Capture the cell that displays the provided text and extract its (x, y) central coordinate. 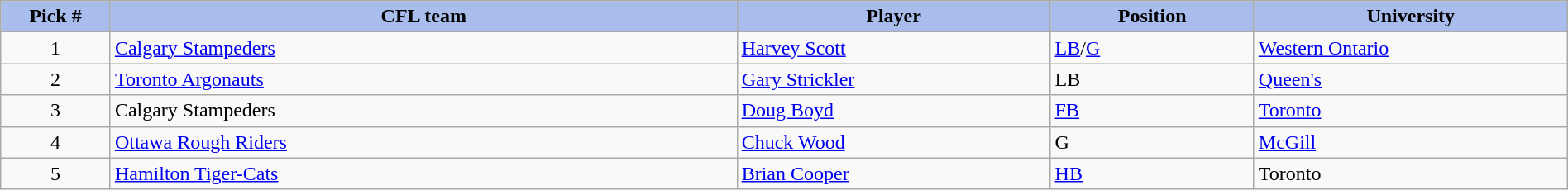
Pick # (56, 17)
3 (56, 111)
Queen's (1411, 79)
Position (1152, 17)
1 (56, 48)
Gary Strickler (893, 79)
Chuck Wood (893, 142)
5 (56, 173)
McGill (1411, 142)
Ottawa Rough Riders (423, 142)
2 (56, 79)
FB (1152, 111)
Harvey Scott (893, 48)
Toronto Argonauts (423, 79)
G (1152, 142)
Brian Cooper (893, 173)
Western Ontario (1411, 48)
University (1411, 17)
CFL team (423, 17)
Player (893, 17)
Doug Boyd (893, 111)
4 (56, 142)
LB (1152, 79)
LB/G (1152, 48)
HB (1152, 173)
Hamilton Tiger-Cats (423, 173)
